From the cell containing the given text, extract its center point as (x, y) coordinate. 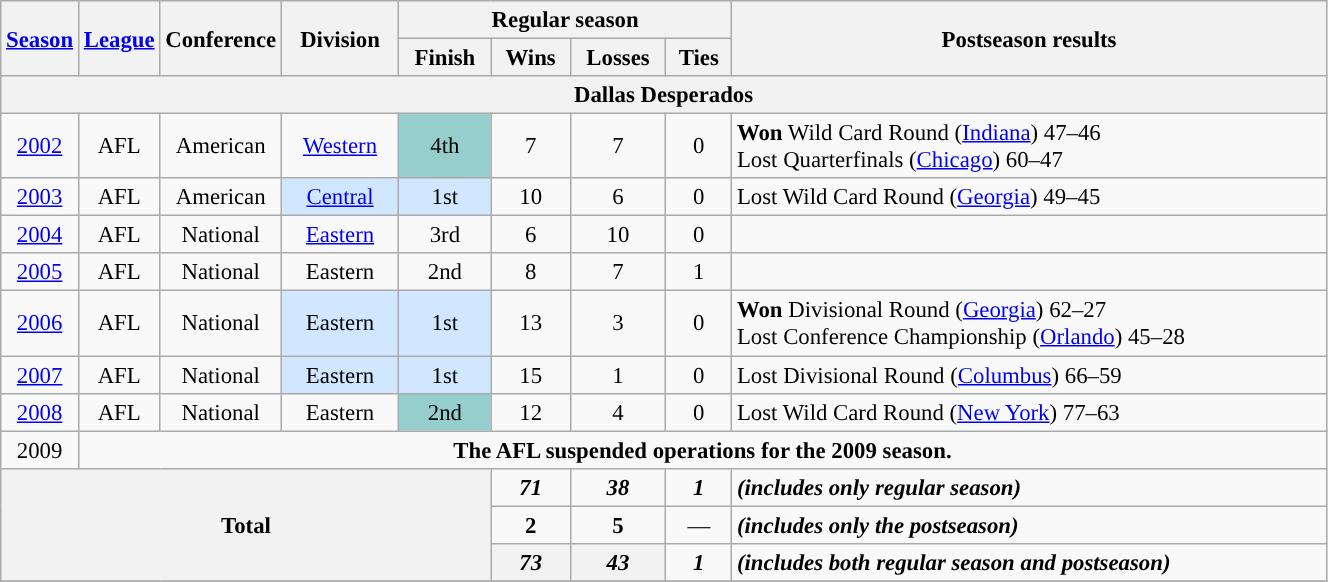
Total (246, 524)
3rd (446, 235)
12 (530, 412)
38 (618, 487)
Conference (221, 38)
The AFL suspended operations for the 2009 season. (702, 450)
8 (530, 273)
(includes both regular season and postseason) (1030, 563)
Finish (446, 58)
Postseason results (1030, 38)
2009 (40, 450)
Lost Wild Card Round (Georgia) 49–45 (1030, 197)
Division (340, 38)
(includes only the postseason) (1030, 525)
Losses (618, 58)
Won Wild Card Round (Indiana) 47–46 Lost Quarterfinals (Chicago) 60–47 (1030, 146)
2 (530, 525)
43 (618, 563)
Wins (530, 58)
Central (340, 197)
Season (40, 38)
Ties (699, 58)
3 (618, 324)
73 (530, 563)
5 (618, 525)
2003 (40, 197)
2006 (40, 324)
15 (530, 375)
Western (340, 146)
Dallas Desperados (664, 95)
2007 (40, 375)
2002 (40, 146)
2004 (40, 235)
2008 (40, 412)
Lost Divisional Round (Columbus) 66–59 (1030, 375)
13 (530, 324)
— (699, 525)
Regular season (566, 20)
(includes only regular season) (1030, 487)
2005 (40, 273)
71 (530, 487)
4 (618, 412)
League (118, 38)
Won Divisional Round (Georgia) 62–27 Lost Conference Championship (Orlando) 45–28 (1030, 324)
Lost Wild Card Round (New York) 77–63 (1030, 412)
4th (446, 146)
